Return (X, Y) of the center of cell containing provided text 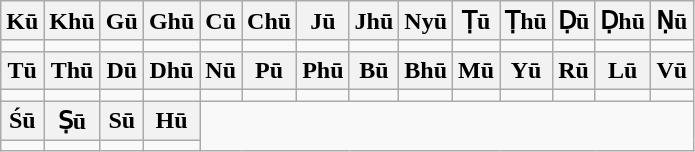
Dū (122, 70)
Ghū (171, 21)
Ḍū (573, 21)
Chū (270, 21)
Śū (22, 120)
Sū (122, 120)
Dhū (171, 70)
Nyū (426, 21)
Ṭhū (526, 21)
Ṇū (672, 21)
Mū (476, 70)
Jū (323, 21)
Bū (374, 70)
Khū (72, 21)
Ḍhū (623, 21)
Nū (221, 70)
Cū (221, 21)
Kū (22, 21)
Bhū (426, 70)
Tū (22, 70)
Thū (72, 70)
Vū (672, 70)
Rū (573, 70)
Yū (526, 70)
Jhū (374, 21)
Phū (323, 70)
Ṣū (72, 120)
Ṭū (476, 21)
Gū (122, 21)
Pū (270, 70)
Hū (171, 120)
Lū (623, 70)
